Search for the cell housing the specified text and yield its [x, y] center coordinate. 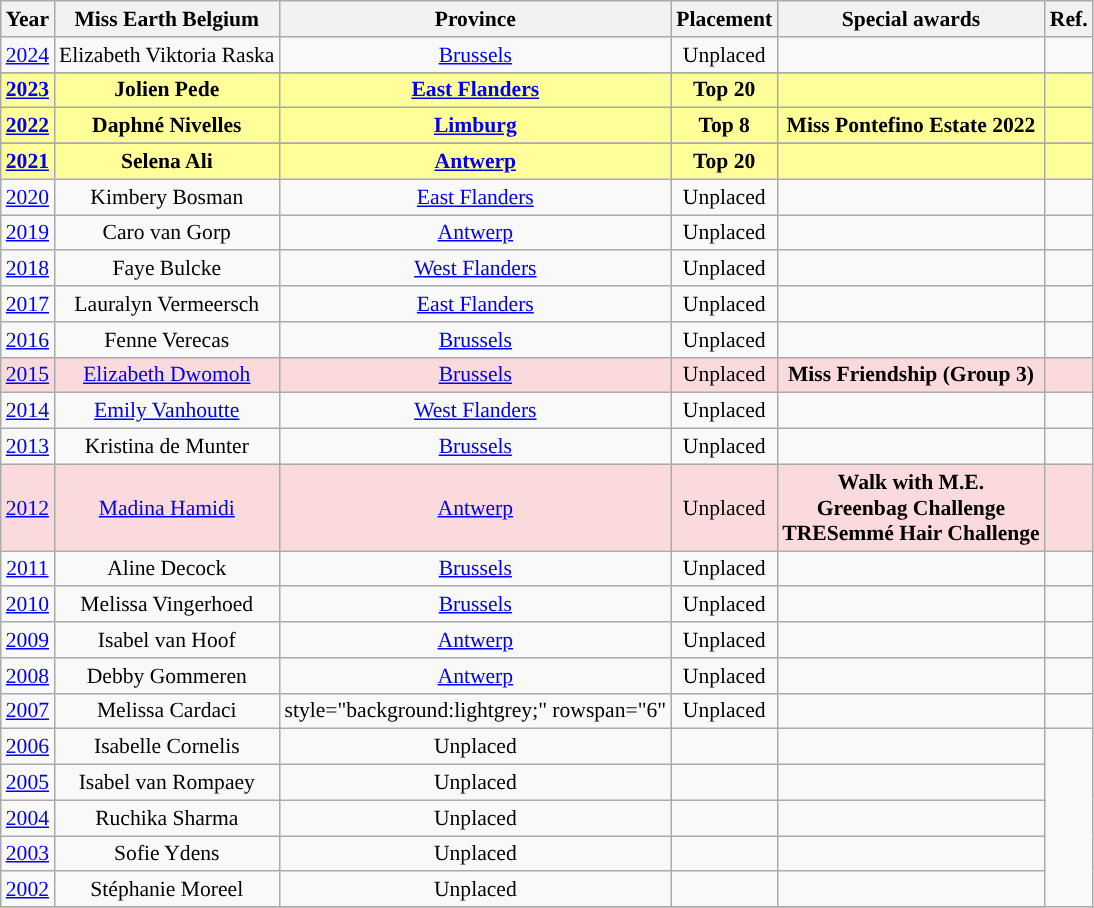
Daphné Nivelles [166, 126]
Stéphanie Moreel [166, 890]
Elizabeth Viktoria Raska [166, 55]
2008 [28, 676]
2012 [28, 508]
Fenne Verecas [166, 340]
Melissa Vingerhoed [166, 605]
2020 [28, 197]
2015 [28, 375]
Madina Hamidi [166, 508]
Lauralyn Vermeersch [166, 304]
2003 [28, 854]
2006 [28, 747]
Debby Gommeren [166, 676]
Special awards [911, 19]
Jolien Pede [166, 90]
Year [28, 19]
Selena Ali [166, 162]
Miss Earth Belgium [166, 19]
Isabelle Cornelis [166, 747]
2002 [28, 890]
2022 [28, 126]
2009 [28, 640]
2019 [28, 233]
Elizabeth Dwomoh [166, 375]
style="background:lightgrey;" rowspan="6" [475, 711]
2010 [28, 605]
2018 [28, 269]
2011 [28, 569]
Ref. [1069, 19]
Ruchika Sharma [166, 818]
Placement [724, 19]
Sofie Ydens [166, 854]
2017 [28, 304]
2023 [28, 90]
Miss Pontefino Estate 2022 [911, 126]
Isabel van Rompaey [166, 783]
Aline Decock [166, 569]
Isabel van Hoof [166, 640]
Faye Bulcke [166, 269]
2021 [28, 162]
2005 [28, 783]
2004 [28, 818]
Miss Friendship (Group 3) [911, 375]
2014 [28, 411]
Top 8 [724, 126]
Walk with M.E. Greenbag Challenge TRESemmé Hair Challenge [911, 508]
Kristina de Munter [166, 447]
2007 [28, 711]
Kimbery Bosman [166, 197]
2016 [28, 340]
Caro van Gorp [166, 233]
Limburg [475, 126]
Melissa Cardaci [166, 711]
Emily Vanhoutte [166, 411]
2024 [28, 55]
2013 [28, 447]
Province [475, 19]
